Detect which cell encompasses the target text, then output its [x, y] center coordinate. 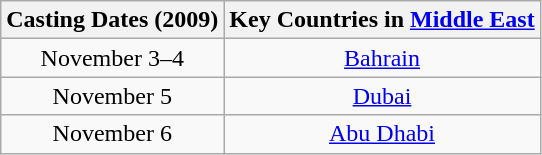
November 6 [112, 134]
Key Countries in Middle East [382, 20]
Dubai [382, 96]
November 3–4 [112, 58]
Abu Dhabi [382, 134]
Casting Dates (2009) [112, 20]
Bahrain [382, 58]
November 5 [112, 96]
